Locate the cell with the specified text and output its [x, y] center coordinate. 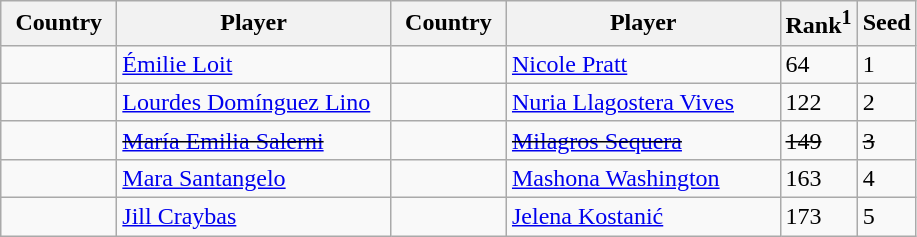
Mara Santangelo [254, 178]
4 [886, 178]
3 [886, 140]
Nicole Pratt [643, 64]
64 [818, 64]
Nuria Llagostera Vives [643, 102]
5 [886, 217]
Émilie Loit [254, 64]
Jill Craybas [254, 217]
1 [886, 64]
122 [818, 102]
Milagros Sequera [643, 140]
Mashona Washington [643, 178]
Jelena Kostanić [643, 217]
149 [818, 140]
María Emilia Salerni [254, 140]
2 [886, 102]
Rank1 [818, 24]
Lourdes Domínguez Lino [254, 102]
173 [818, 217]
Seed [886, 24]
163 [818, 178]
